Return the [x, y] coordinate for the center point of the cell that contains the specified text.  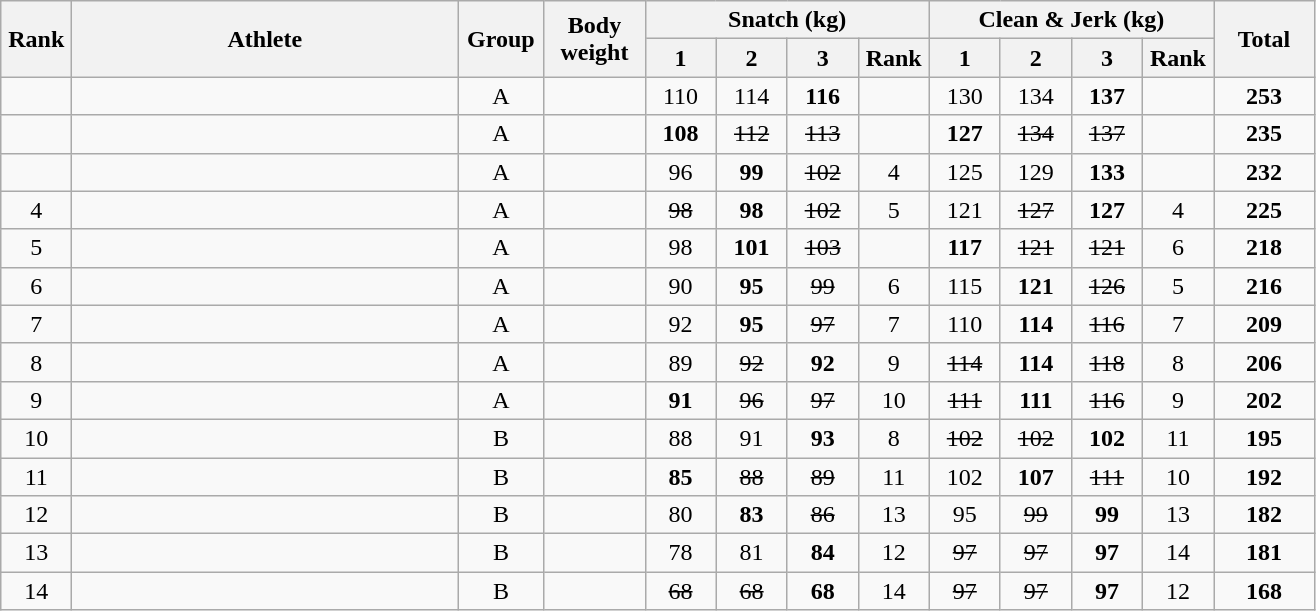
130 [964, 96]
108 [680, 134]
202 [1264, 400]
125 [964, 172]
Athlete [265, 39]
115 [964, 286]
78 [680, 553]
133 [1106, 172]
209 [1264, 324]
84 [822, 553]
225 [1264, 210]
Total [1264, 39]
118 [1106, 362]
112 [752, 134]
218 [1264, 248]
Body weight [594, 39]
81 [752, 553]
Clean & Jerk (kg) [1071, 20]
85 [680, 477]
80 [680, 515]
103 [822, 248]
83 [752, 515]
181 [1264, 553]
129 [1036, 172]
101 [752, 248]
126 [1106, 286]
93 [822, 438]
235 [1264, 134]
232 [1264, 172]
Group [501, 39]
168 [1264, 591]
107 [1036, 477]
253 [1264, 96]
182 [1264, 515]
113 [822, 134]
117 [964, 248]
90 [680, 286]
Snatch (kg) [787, 20]
216 [1264, 286]
206 [1264, 362]
195 [1264, 438]
86 [822, 515]
192 [1264, 477]
